Output the [X, Y] coordinate of the center of the cell containing the given text.  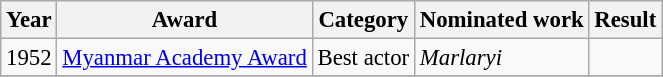
Category [363, 20]
Award [184, 20]
Nominated work [501, 20]
Best actor [363, 58]
1952 [29, 58]
Result [626, 20]
Marlaryi [501, 58]
Year [29, 20]
Myanmar Academy Award [184, 58]
